Find where the given text appears and provide that cell's center as [X, Y] coordinate. 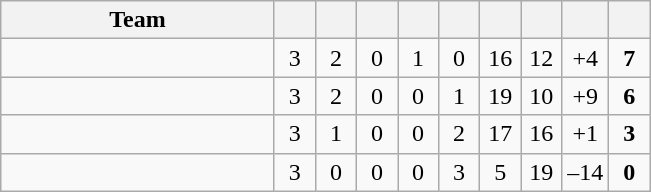
–14 [586, 172]
+4 [586, 58]
+9 [586, 96]
5 [500, 172]
+1 [586, 134]
12 [542, 58]
10 [542, 96]
Team [138, 20]
17 [500, 134]
7 [630, 58]
6 [630, 96]
